Return (X, Y) of the center of cell containing provided text 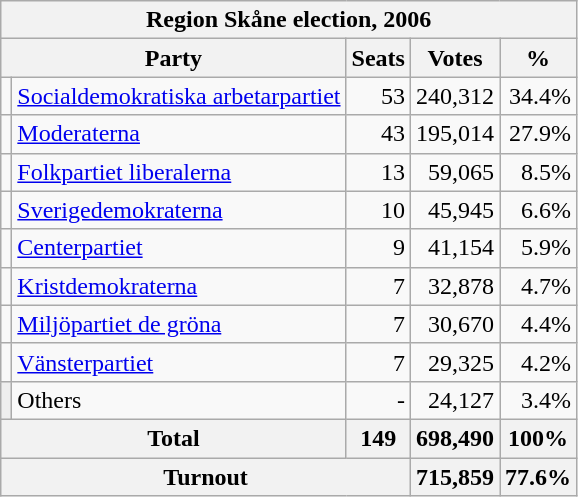
240,312 (454, 96)
Others (179, 400)
13 (378, 172)
5.9% (538, 248)
149 (378, 438)
100% (538, 438)
45,945 (454, 210)
32,878 (454, 286)
53 (378, 96)
4.4% (538, 324)
4.7% (538, 286)
Folkpartiet liberalerna (179, 172)
8.5% (538, 172)
Votes (454, 58)
4.2% (538, 362)
Total (174, 438)
3.4% (538, 400)
77.6% (538, 477)
30,670 (454, 324)
Region Skåne election, 2006 (289, 20)
Miljöpartiet de gröna (179, 324)
Vänsterpartiet (179, 362)
- (378, 400)
34.4% (538, 96)
Party (174, 58)
Moderaterna (179, 134)
Turnout (206, 477)
715,859 (454, 477)
59,065 (454, 172)
Seats (378, 58)
Sverigedemokraterna (179, 210)
Kristdemokraterna (179, 286)
24,127 (454, 400)
698,490 (454, 438)
27.9% (538, 134)
% (538, 58)
9 (378, 248)
29,325 (454, 362)
6.6% (538, 210)
10 (378, 210)
41,154 (454, 248)
195,014 (454, 134)
Centerpartiet (179, 248)
Socialdemokratiska arbetarpartiet (179, 96)
43 (378, 134)
